Find where the given text appears and provide that cell's center as [x, y] coordinate. 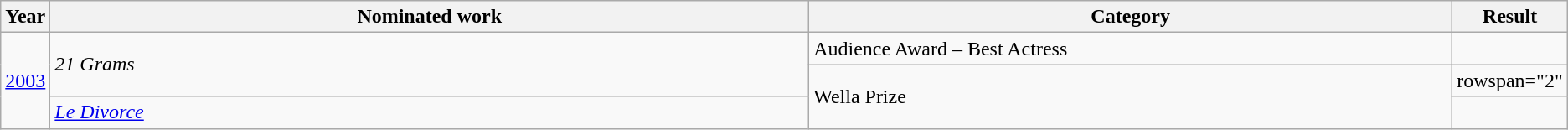
Result [1510, 17]
Year [25, 17]
rowspan="2" [1510, 81]
Wella Prize [1131, 96]
Audience Award – Best Actress [1131, 49]
Le Divorce [430, 112]
2003 [25, 81]
Nominated work [430, 17]
21 Grams [430, 65]
Category [1131, 17]
